Locate the cell with the specified text and output its [x, y] center coordinate. 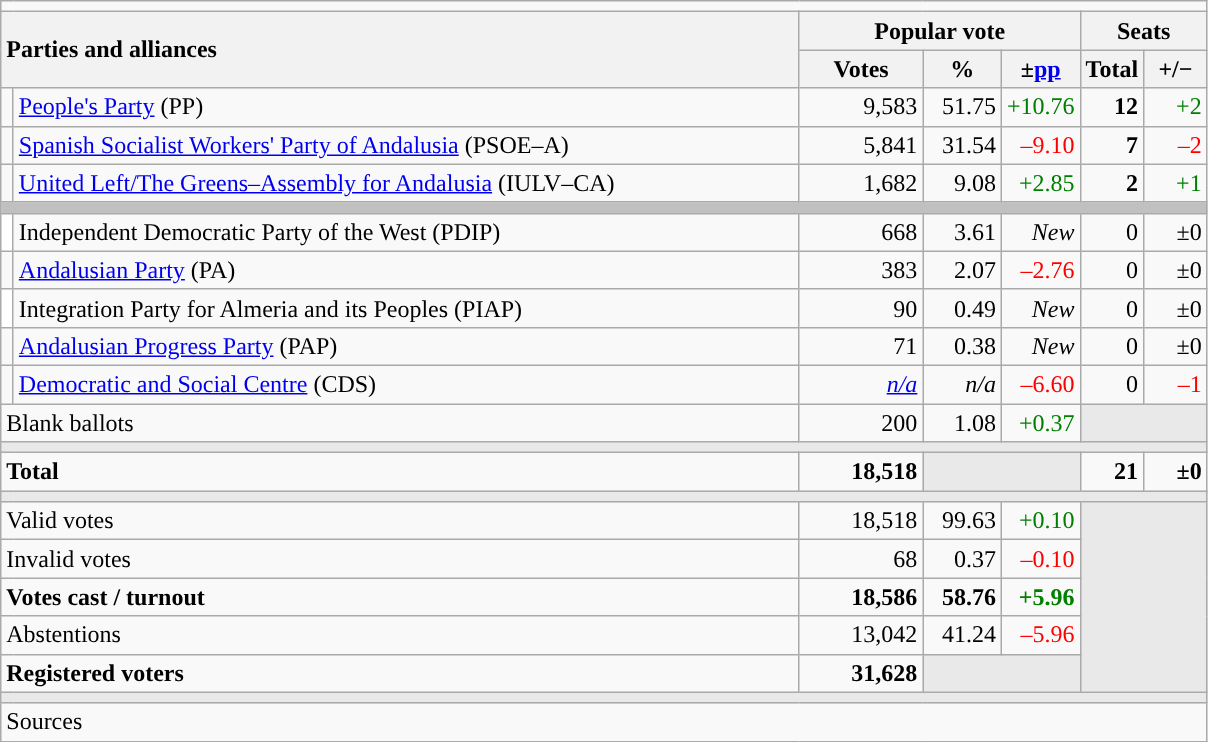
–5.96 [1040, 635]
9,583 [861, 107]
+5.96 [1040, 597]
+10.76 [1040, 107]
% [962, 69]
–9.10 [1040, 145]
–2 [1176, 145]
7 [1112, 145]
Sources [604, 722]
51.75 [962, 107]
31.54 [962, 145]
3.61 [962, 232]
2.07 [962, 270]
–1 [1176, 384]
1,682 [861, 183]
0.38 [962, 346]
Valid votes [400, 521]
1.08 [962, 423]
Invalid votes [400, 559]
Votes [861, 69]
–6.60 [1040, 384]
12 [1112, 107]
0.49 [962, 308]
9.08 [962, 183]
90 [861, 308]
0.37 [962, 559]
+1 [1176, 183]
+0.37 [1040, 423]
383 [861, 270]
Independent Democratic Party of the West (PDIP) [406, 232]
41.24 [962, 635]
Andalusian Party (PA) [406, 270]
Votes cast / turnout [400, 597]
Spanish Socialist Workers' Party of Andalusia (PSOE–A) [406, 145]
Registered voters [400, 673]
Popular vote [940, 31]
Seats [1144, 31]
+/− [1176, 69]
+0.10 [1040, 521]
+2 [1176, 107]
–2.76 [1040, 270]
68 [861, 559]
58.76 [962, 597]
13,042 [861, 635]
31,628 [861, 673]
Integration Party for Almeria and its Peoples (PIAP) [406, 308]
Abstentions [400, 635]
99.63 [962, 521]
–0.10 [1040, 559]
+2.85 [1040, 183]
71 [861, 346]
United Left/The Greens–Assembly for Andalusia (IULV–CA) [406, 183]
Blank ballots [400, 423]
5,841 [861, 145]
668 [861, 232]
18,586 [861, 597]
People's Party (PP) [406, 107]
2 [1112, 183]
200 [861, 423]
Andalusian Progress Party (PAP) [406, 346]
±pp [1040, 69]
Democratic and Social Centre (CDS) [406, 384]
Parties and alliances [400, 50]
21 [1112, 472]
